From the cell containing the given text, extract its center point as [x, y] coordinate. 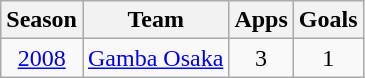
Season [42, 20]
Gamba Osaka [155, 58]
3 [261, 58]
Team [155, 20]
Apps [261, 20]
1 [328, 58]
Goals [328, 20]
2008 [42, 58]
